Capture the cell that displays the provided text and extract its (X, Y) central coordinate. 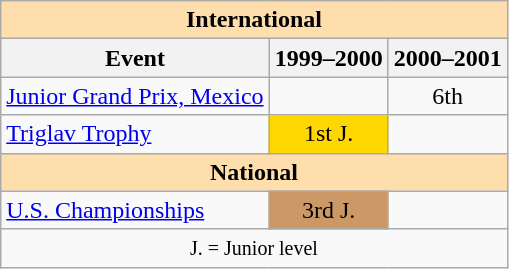
Junior Grand Prix, Mexico (135, 96)
2000–2001 (448, 58)
Triglav Trophy (135, 134)
6th (448, 96)
National (254, 172)
3rd J. (328, 210)
International (254, 20)
J. = Junior level (254, 248)
Event (135, 58)
U.S. Championships (135, 210)
1st J. (328, 134)
1999–2000 (328, 58)
